Return [x, y] of the center of cell containing provided text 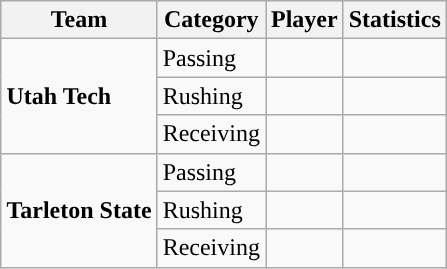
Statistics [394, 20]
Category [211, 20]
Team [79, 20]
Tarleton State [79, 210]
Utah Tech [79, 96]
Player [305, 20]
